Detect which cell encompasses the target text, then output its [x, y] center coordinate. 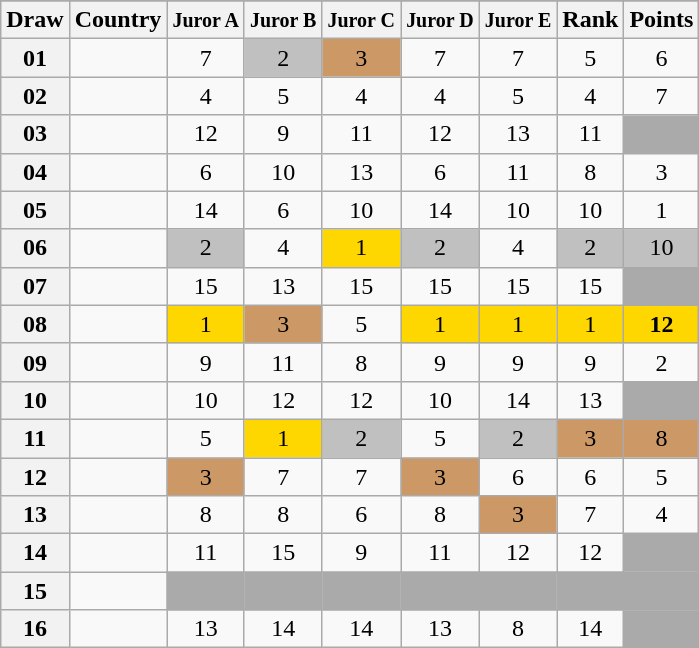
04 [35, 172]
09 [35, 362]
08 [35, 324]
01 [35, 58]
Rank [590, 20]
07 [35, 286]
Juror E [518, 20]
06 [35, 248]
16 [35, 629]
Points [662, 20]
02 [35, 96]
Country [118, 20]
Juror D [440, 20]
05 [35, 210]
Juror B [283, 20]
Juror C [362, 20]
Juror A [206, 20]
03 [35, 134]
Draw [35, 20]
